Output the [x, y] coordinate of the center of the cell containing the given text.  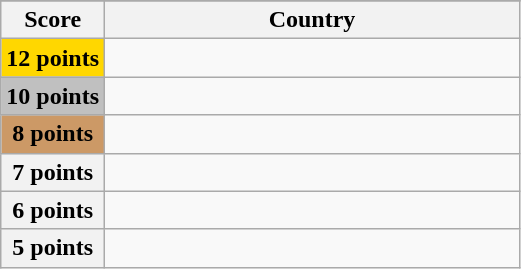
10 points [53, 96]
6 points [53, 210]
5 points [53, 248]
12 points [53, 58]
Country [312, 20]
8 points [53, 134]
7 points [53, 172]
Score [53, 20]
